Return [X, Y] of the center of cell containing provided text 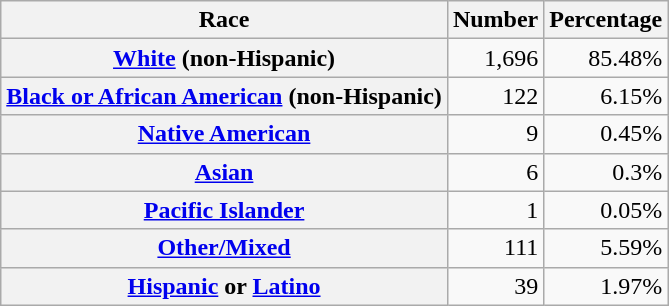
5.59% [606, 248]
Black or African American (non-Hispanic) [224, 96]
39 [495, 286]
1.97% [606, 286]
Hispanic or Latino [224, 286]
6 [495, 172]
6.15% [606, 96]
1,696 [495, 58]
0.3% [606, 172]
Race [224, 20]
Pacific Islander [224, 210]
White (non-Hispanic) [224, 58]
122 [495, 96]
0.05% [606, 210]
Asian [224, 172]
9 [495, 134]
1 [495, 210]
Number [495, 20]
0.45% [606, 134]
Other/Mixed [224, 248]
85.48% [606, 58]
111 [495, 248]
Native American [224, 134]
Percentage [606, 20]
